Pinpoint the cell where the given text exists, returning its [X, Y] midpoint coordinate. 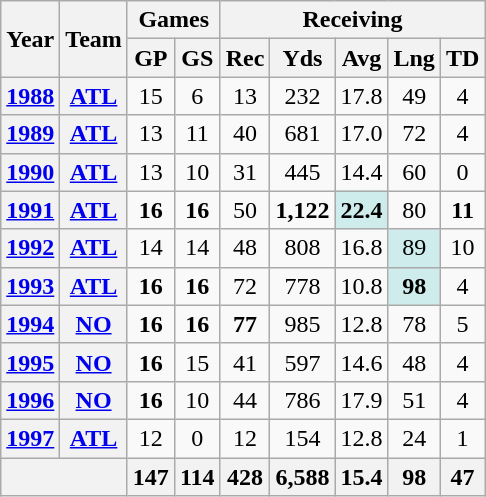
Rec [245, 58]
1995 [30, 362]
60 [414, 172]
985 [302, 324]
Year [30, 39]
77 [245, 324]
786 [302, 400]
31 [245, 172]
232 [302, 96]
1990 [30, 172]
1997 [30, 438]
Games [174, 20]
Avg [362, 58]
GS [197, 58]
1991 [30, 210]
TD [462, 58]
49 [414, 96]
1993 [30, 286]
Team [94, 39]
22.4 [362, 210]
47 [462, 477]
Lng [414, 58]
1994 [30, 324]
1989 [30, 134]
Yds [302, 58]
Receiving [352, 20]
681 [302, 134]
778 [302, 286]
1992 [30, 248]
808 [302, 248]
597 [302, 362]
1,122 [302, 210]
50 [245, 210]
44 [245, 400]
1 [462, 438]
40 [245, 134]
147 [150, 477]
17.8 [362, 96]
445 [302, 172]
6,588 [302, 477]
GP [150, 58]
78 [414, 324]
17.0 [362, 134]
154 [302, 438]
428 [245, 477]
6 [197, 96]
17.9 [362, 400]
114 [197, 477]
1988 [30, 96]
51 [414, 400]
24 [414, 438]
80 [414, 210]
41 [245, 362]
1996 [30, 400]
15.4 [362, 477]
10.8 [362, 286]
16.8 [362, 248]
5 [462, 324]
14.4 [362, 172]
14.6 [362, 362]
89 [414, 248]
